Extract the [x, y] coordinate from the center of the cell holding the provided text.  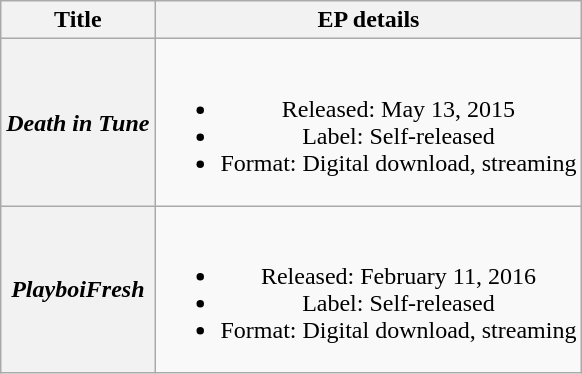
EP details [368, 20]
Released: February 11, 2016Label: Self-releasedFormat: Digital download, streaming [368, 290]
Title [78, 20]
Death in Tune [78, 122]
PlayboiFresh [78, 290]
Released: May 13, 2015Label: Self-releasedFormat: Digital download, streaming [368, 122]
